Scan for the cell matching the given text and deliver its [X, Y] coordinate at center. 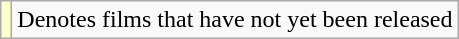
Denotes films that have not yet been released [235, 20]
